Return the (x, y) coordinate for the center point of the cell that contains the specified text.  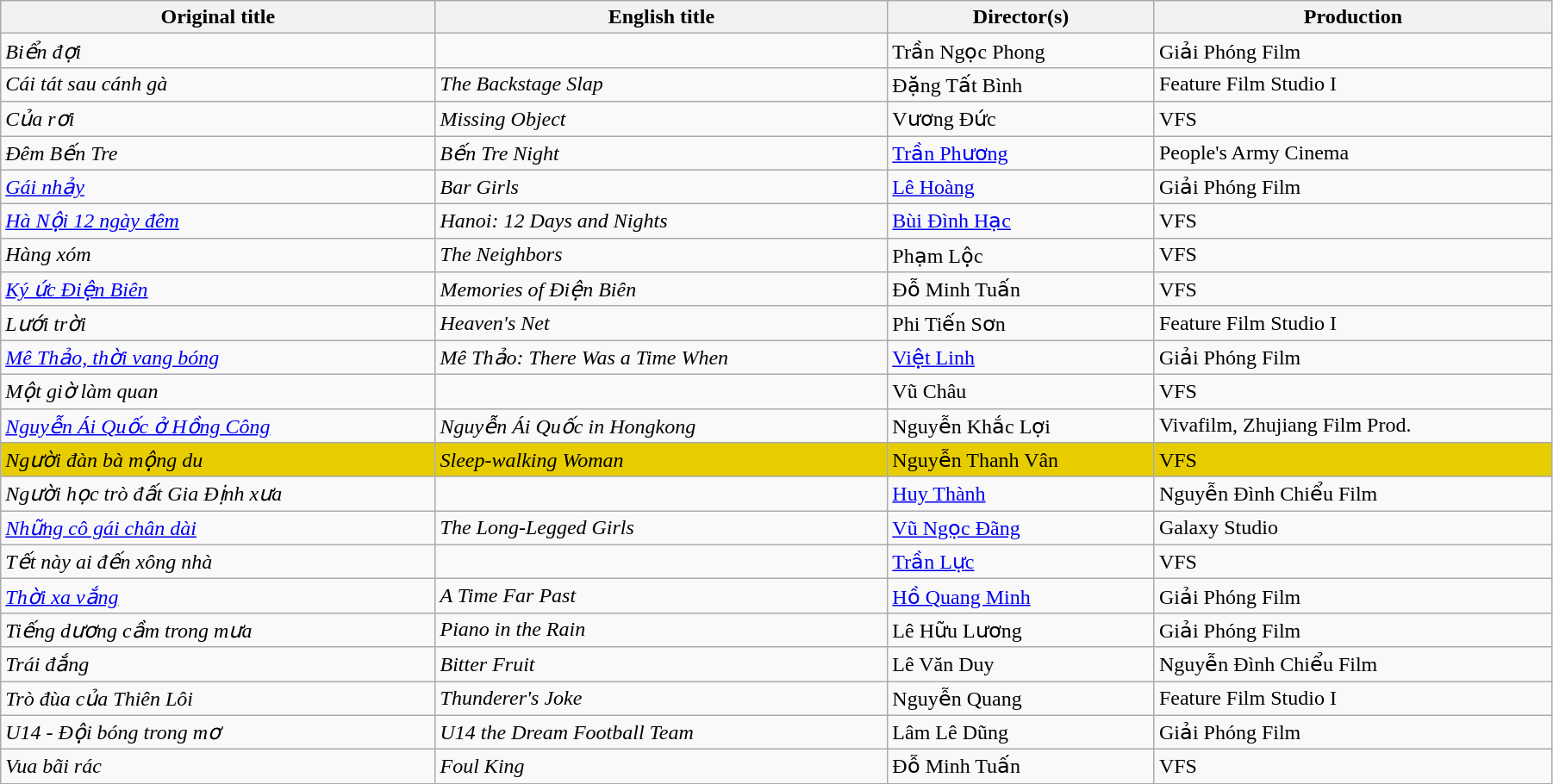
Vua bãi rác (218, 767)
Bùi Đình Hạc (1021, 221)
Vivafilm, Zhujiang Film Prod. (1353, 426)
A Time Far Past (662, 596)
Những cô gái chân dài (218, 528)
Người học trò đất Gia Định xưa (218, 494)
Galaxy Studio (1353, 528)
Lâm Lê Dũng (1021, 732)
The Backstage Slap (662, 84)
Nguyễn Khắc Lợi (1021, 426)
Original title (218, 17)
Piano in the Rain (662, 630)
Heaven's Net (662, 323)
Missing Object (662, 119)
Đêm Bến Tre (218, 153)
Tiếng dương cầm trong mưa (218, 630)
Sleep-walking Woman (662, 460)
Hanoi: 12 Days and Nights (662, 221)
Vương Đức (1021, 119)
Thời xa vắng (218, 596)
Lưới trời (218, 323)
Mê Thảo, thời vang bóng (218, 358)
Nguyễn Ái Quốc in Hongkong (662, 426)
The Neighbors (662, 255)
Thunderer's Joke (662, 698)
People's Army Cinema (1353, 153)
Lê Văn Duy (1021, 664)
Memories of Điện Biên (662, 289)
Vũ Ngọc Đãng (1021, 528)
Trần Lực (1021, 562)
Biển đợi (218, 51)
English title (662, 17)
Đặng Tất Bình (1021, 84)
Trái đắng (218, 664)
Một giờ làm quan (218, 391)
Production (1353, 17)
Trần Phương (1021, 153)
Nguyễn Ái Quốc ở Hồng Công (218, 426)
Của rơi (218, 119)
Lê Hữu Lương (1021, 630)
Nguyễn Thanh Vân (1021, 460)
Việt Linh (1021, 358)
Mê Thảo: There Was a Time When (662, 358)
Bến Tre Night (662, 153)
Người đàn bà mộng du (218, 460)
Phạm Lộc (1021, 255)
Hà Nội 12 ngày đêm (218, 221)
Ký ức Điện Biên (218, 289)
Hồ Quang Minh (1021, 596)
The Long-Legged Girls (662, 528)
Director(s) (1021, 17)
Phi Tiến Sơn (1021, 323)
U14 the Dream Football Team (662, 732)
Trò đùa của Thiên Lôi (218, 698)
Lê Hoàng (1021, 187)
Huy Thành (1021, 494)
Trần Ngọc Phong (1021, 51)
Vũ Châu (1021, 391)
Gái nhảy (218, 187)
Nguyễn Quang (1021, 698)
Cái tát sau cánh gà (218, 84)
Foul King (662, 767)
Hàng xóm (218, 255)
U14 - Đội bóng trong mơ (218, 732)
Bar Girls (662, 187)
Tết này ai đến xông nhà (218, 562)
Bitter Fruit (662, 664)
